Return the (x, y) coordinate for the center point of the cell that contains the specified text.  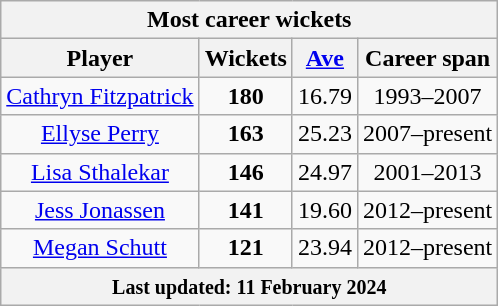
121 (246, 248)
Ave (324, 58)
Megan Schutt (100, 248)
16.79 (324, 96)
2001–2013 (427, 172)
180 (246, 96)
Jess Jonassen (100, 210)
163 (246, 134)
Last updated: 11 February 2024 (250, 286)
Wickets (246, 58)
Player (100, 58)
2007–present (427, 134)
24.97 (324, 172)
Ellyse Perry (100, 134)
Most career wickets (250, 20)
25.23 (324, 134)
Cathryn Fitzpatrick (100, 96)
19.60 (324, 210)
23.94 (324, 248)
141 (246, 210)
Lisa Sthalekar (100, 172)
1993–2007 (427, 96)
146 (246, 172)
Career span (427, 58)
